Detect which cell encompasses the target text, then output its [X, Y] center coordinate. 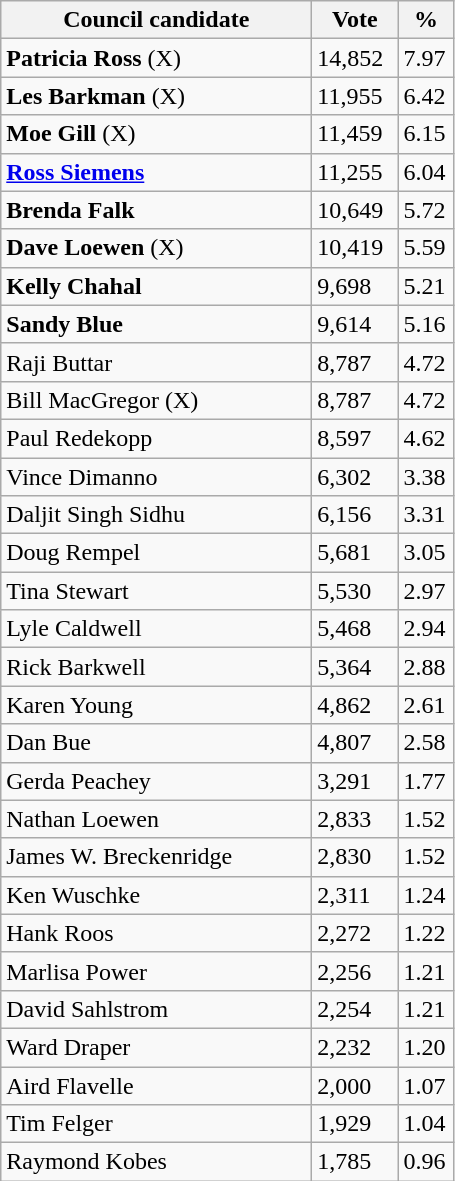
Karen Young [156, 705]
5,468 [355, 629]
6.42 [426, 96]
Les Barkman (X) [156, 96]
7.97 [426, 58]
9,698 [355, 286]
Raji Buttar [156, 362]
1.22 [426, 933]
Gerda Peachey [156, 781]
2.97 [426, 591]
5,364 [355, 667]
1,929 [355, 1124]
Kelly Chahal [156, 286]
2,272 [355, 933]
6,156 [355, 515]
Dave Loewen (X) [156, 248]
1.07 [426, 1085]
2.58 [426, 743]
Tina Stewart [156, 591]
3.05 [426, 553]
Marlisa Power [156, 971]
Ward Draper [156, 1047]
2,254 [355, 1009]
1.20 [426, 1047]
2,000 [355, 1085]
Lyle Caldwell [156, 629]
2,311 [355, 895]
3.31 [426, 515]
2,232 [355, 1047]
Hank Roos [156, 933]
Rick Barkwell [156, 667]
6.04 [426, 172]
2.88 [426, 667]
1.04 [426, 1124]
11,255 [355, 172]
10,419 [355, 248]
2.94 [426, 629]
Ken Wuschke [156, 895]
5.21 [426, 286]
Moe Gill (X) [156, 134]
5,681 [355, 553]
2,833 [355, 819]
10,649 [355, 210]
Tim Felger [156, 1124]
Raymond Kobes [156, 1162]
1,785 [355, 1162]
5.16 [426, 324]
1.24 [426, 895]
Doug Rempel [156, 553]
2,256 [355, 971]
4,807 [355, 743]
9,614 [355, 324]
5.59 [426, 248]
Paul Redekopp [156, 438]
Daljit Singh Sidhu [156, 515]
Brenda Falk [156, 210]
11,955 [355, 96]
6.15 [426, 134]
14,852 [355, 58]
2.61 [426, 705]
Patricia Ross (X) [156, 58]
Dan Bue [156, 743]
4.62 [426, 438]
2,830 [355, 857]
3,291 [355, 781]
6,302 [355, 477]
3.38 [426, 477]
Sandy Blue [156, 324]
Ross Siemens [156, 172]
Council candidate [156, 20]
8,597 [355, 438]
5.72 [426, 210]
Vince Dimanno [156, 477]
11,459 [355, 134]
5,530 [355, 591]
Aird Flavelle [156, 1085]
Nathan Loewen [156, 819]
James W. Breckenridge [156, 857]
0.96 [426, 1162]
1.77 [426, 781]
David Sahlstrom [156, 1009]
% [426, 20]
Vote [355, 20]
Bill MacGregor (X) [156, 400]
4,862 [355, 705]
